Extract the (x, y) coordinate from the center of the cell holding the provided text.  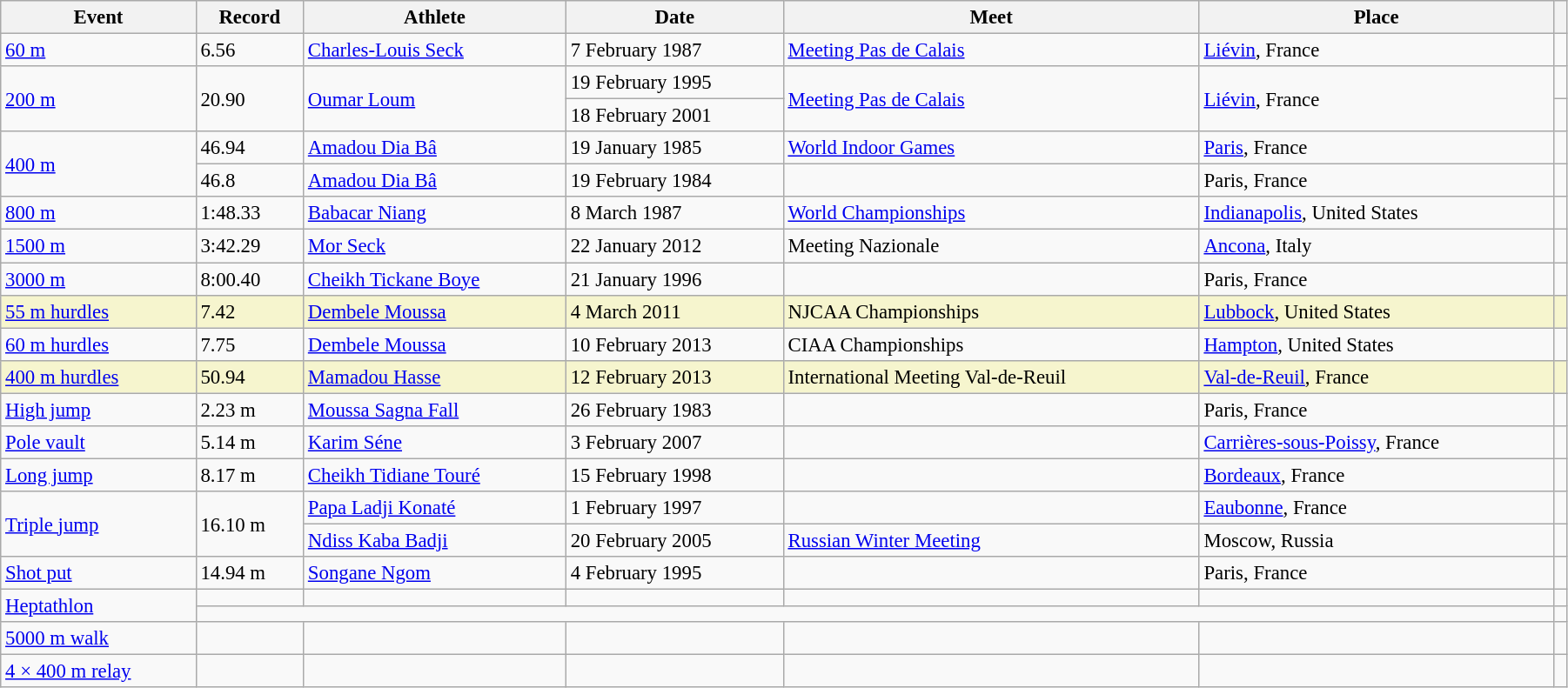
Ancona, Italy (1377, 246)
26 February 1983 (674, 410)
1:48.33 (249, 213)
7 February 1987 (674, 50)
Songane Ngom (435, 573)
CIAA Championships (991, 344)
Hampton, United States (1377, 344)
Indianapolis, United States (1377, 213)
55 m hurdles (98, 311)
60 m (98, 50)
1 February 1997 (674, 508)
19 February 1984 (674, 181)
200 m (98, 99)
8.17 m (249, 475)
Val-de-Reuil, France (1377, 377)
Cheikh Tidiane Touré (435, 475)
18 February 2001 (674, 116)
21 January 1996 (674, 279)
Shot put (98, 573)
Bordeaux, France (1377, 475)
Oumar Loum (435, 99)
Date (674, 17)
Carrières-sous-Poissy, France (1377, 443)
Papa Ladji Konaté (435, 508)
5000 m walk (98, 638)
400 m (98, 164)
Triple jump (98, 524)
Meet (991, 17)
Long jump (98, 475)
46.8 (249, 181)
Russian Winter Meeting (991, 540)
4 February 1995 (674, 573)
3:42.29 (249, 246)
3 February 2007 (674, 443)
4 × 400 m relay (98, 671)
10 February 2013 (674, 344)
World Indoor Games (991, 148)
Mamadou Hasse (435, 377)
14.94 m (249, 573)
Moussa Sagna Fall (435, 410)
Ndiss Kaba Badji (435, 540)
60 m hurdles (98, 344)
2.23 m (249, 410)
Place (1377, 17)
NJCAA Championships (991, 311)
50.94 (249, 377)
Athlete (435, 17)
400 m hurdles (98, 377)
Charles-Louis Seck (435, 50)
3000 m (98, 279)
5.14 m (249, 443)
8:00.40 (249, 279)
World Championships (991, 213)
8 March 1987 (674, 213)
Record (249, 17)
Heptathlon (98, 606)
Moscow, Russia (1377, 540)
12 February 2013 (674, 377)
7.42 (249, 311)
19 February 1995 (674, 83)
22 January 2012 (674, 246)
6.56 (249, 50)
46.94 (249, 148)
4 March 2011 (674, 311)
Eaubonne, France (1377, 508)
Event (98, 17)
15 February 1998 (674, 475)
800 m (98, 213)
International Meeting Val-de-Reuil (991, 377)
Mor Seck (435, 246)
20.90 (249, 99)
Pole vault (98, 443)
Cheikh Tickane Boye (435, 279)
High jump (98, 410)
Karim Séne (435, 443)
20 February 2005 (674, 540)
Meeting Nazionale (991, 246)
1500 m (98, 246)
16.10 m (249, 524)
7.75 (249, 344)
Babacar Niang (435, 213)
19 January 1985 (674, 148)
Lubbock, United States (1377, 311)
